Locate the cell with the specified text and output its [X, Y] center coordinate. 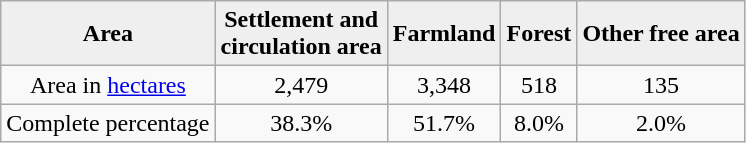
518 [539, 85]
Settlement andcirculation area [301, 34]
Forest [539, 34]
38.3% [301, 123]
Farmland [444, 34]
2,479 [301, 85]
3,348 [444, 85]
135 [661, 85]
Other free area [661, 34]
51.7% [444, 123]
Complete percentage [108, 123]
8.0% [539, 123]
2.0% [661, 123]
Area in hectares [108, 85]
Area [108, 34]
